Capture the cell that displays the provided text and extract its [x, y] central coordinate. 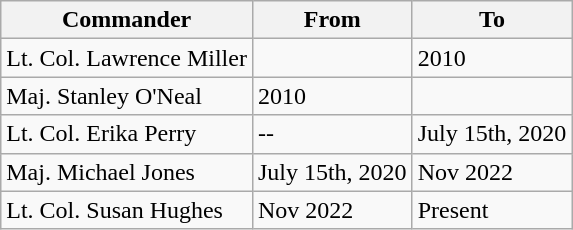
Lt. Col. Susan Hughes [127, 210]
Present [492, 210]
To [492, 20]
Maj. Michael Jones [127, 172]
Commander [127, 20]
Maj. Stanley O'Neal [127, 96]
Lt. Col. Erika Perry [127, 134]
-- [332, 134]
Lt. Col. Lawrence Miller [127, 58]
From [332, 20]
